Return the [x, y] coordinate for the center point of the cell that contains the specified text.  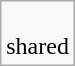
shared [38, 34]
